Capture the cell that displays the provided text and extract its [X, Y] central coordinate. 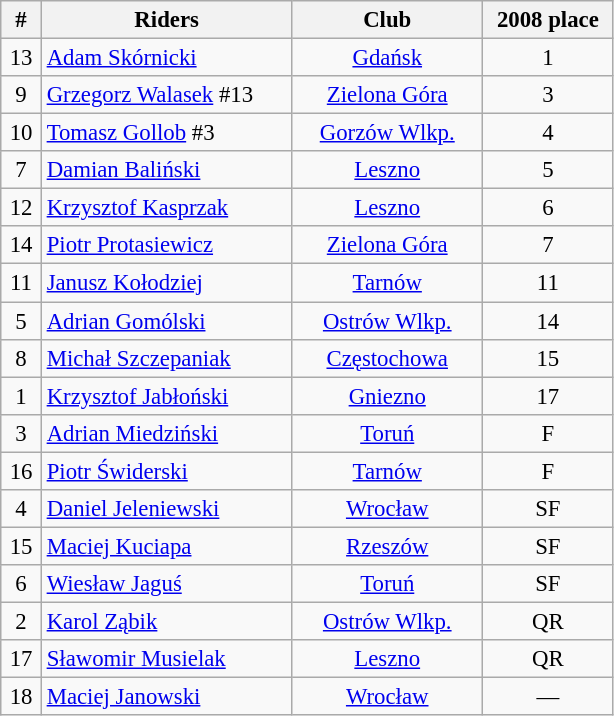
10 [22, 133]
Maciej Janowski [166, 697]
Riders [166, 20]
Gdańsk [388, 58]
Piotr Świderski [166, 471]
Janusz Kołodziej [166, 283]
Damian Baliński [166, 170]
Adam Skórnicki [166, 58]
2 [22, 621]
Adrian Miedziński [166, 433]
2008 place [548, 20]
Piotr Protasiewicz [166, 245]
Krzysztof Jabłoński [166, 396]
Tomasz Gollob #3 [166, 133]
18 [22, 697]
Krzysztof Kasprzak [166, 208]
13 [22, 58]
16 [22, 471]
12 [22, 208]
Adrian Gomólski [166, 321]
Gniezno [388, 396]
9 [22, 95]
8 [22, 358]
Grzegorz Walasek #13 [166, 95]
Rzeszów [388, 546]
— [548, 697]
Maciej Kuciapa [166, 546]
Michał Szczepaniak [166, 358]
# [22, 20]
Daniel Jeleniewski [166, 509]
Gorzów Wlkp. [388, 133]
Wiesław Jaguś [166, 584]
Club [388, 20]
Karol Ząbik [166, 621]
Sławomir Musielak [166, 659]
Częstochowa [388, 358]
